Find where the given text appears and provide that cell's center as (X, Y) coordinate. 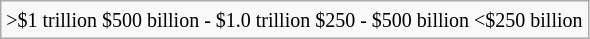
>$1 trillion $500 billion - $1.0 trillion $250 - $500 billion <$250 billion (294, 20)
